Determine the (x, y) coordinate at the center of the cell enclosing the given text.  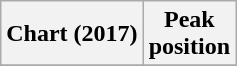
Peak position (189, 34)
Chart (2017) (72, 34)
